For the text-containing cell, return its midpoint in (x, y) coordinate format. 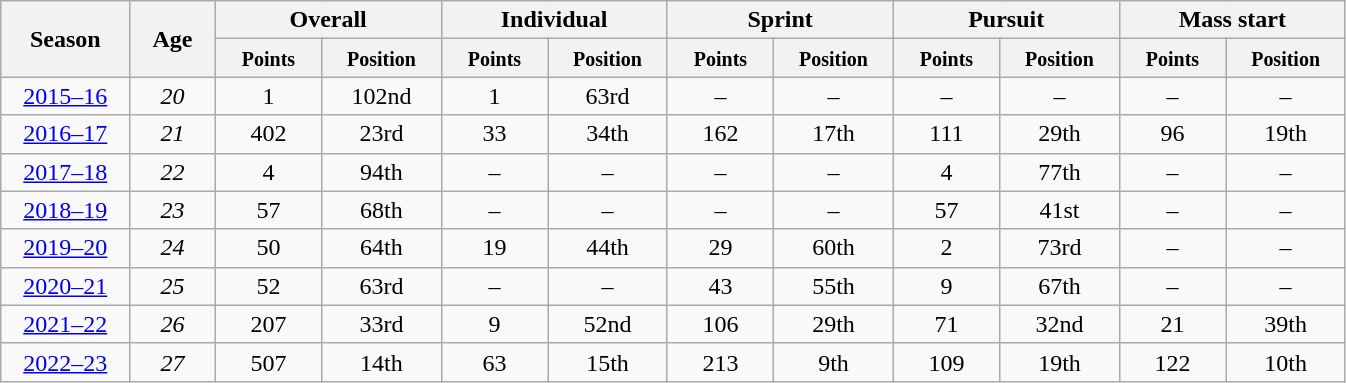
68th (382, 210)
19 (494, 248)
39th (1286, 324)
102nd (382, 96)
44th (608, 248)
402 (268, 134)
2019–20 (66, 248)
207 (268, 324)
507 (268, 362)
109 (946, 362)
9th (834, 362)
34th (608, 134)
2 (946, 248)
26 (172, 324)
Age (172, 39)
2022–23 (66, 362)
106 (720, 324)
162 (720, 134)
55th (834, 286)
27 (172, 362)
2018–19 (66, 210)
122 (1172, 362)
2020–21 (66, 286)
60th (834, 248)
43 (720, 286)
77th (1060, 172)
25 (172, 286)
2017–18 (66, 172)
23 (172, 210)
63 (494, 362)
14th (382, 362)
32nd (1060, 324)
33 (494, 134)
52nd (608, 324)
41st (1060, 210)
23rd (382, 134)
50 (268, 248)
Pursuit (1006, 20)
96 (1172, 134)
94th (382, 172)
Individual (554, 20)
Sprint (780, 20)
17th (834, 134)
71 (946, 324)
10th (1286, 362)
2021–22 (66, 324)
67th (1060, 286)
73rd (1060, 248)
Overall (328, 20)
24 (172, 248)
29 (720, 248)
2016–17 (66, 134)
111 (946, 134)
64th (382, 248)
Mass start (1232, 20)
20 (172, 96)
213 (720, 362)
22 (172, 172)
15th (608, 362)
52 (268, 286)
Season (66, 39)
2015–16 (66, 96)
33rd (382, 324)
